Identify which cell holds the provided text, then report its [x, y] central coordinate. 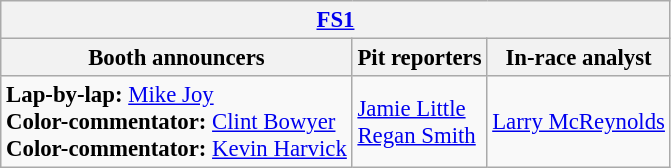
In-race analyst [578, 58]
Pit reporters [420, 58]
Booth announcers [176, 58]
Jamie LittleRegan Smith [420, 122]
Larry McReynolds [578, 122]
Lap-by-lap: Mike JoyColor-commentator: Clint BowyerColor-commentator: Kevin Harvick [176, 122]
FS1 [336, 20]
